Provide the (x, y) coordinate of the cell's center where the given text is located.  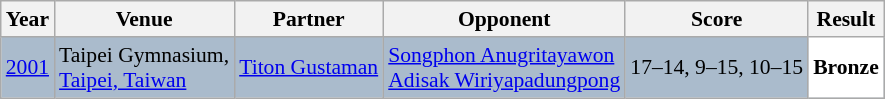
Result (846, 19)
Songphon Anugritayawon Adisak Wiriyapadungpong (504, 68)
Bronze (846, 68)
Score (716, 19)
Taipei Gymnasium,Taipei, Taiwan (144, 68)
Partner (308, 19)
Opponent (504, 19)
17–14, 9–15, 10–15 (716, 68)
Year (28, 19)
Titon Gustaman (308, 68)
Venue (144, 19)
2001 (28, 68)
